Extract the (X, Y) coordinate from the center of the cell holding the provided text.  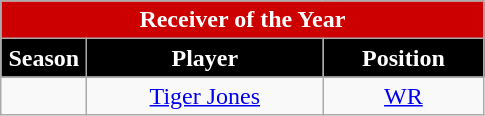
Receiver of the Year (242, 20)
Player (205, 58)
WR (404, 96)
Tiger Jones (205, 96)
Season (44, 58)
Position (404, 58)
